For the text-containing cell, return its midpoint in (x, y) coordinate format. 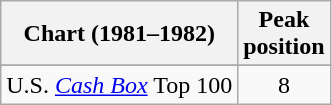
Chart (1981–1982) (120, 34)
8 (284, 85)
U.S. Cash Box Top 100 (120, 85)
Peakposition (284, 34)
